Identify which cell holds the provided text, then report its (x, y) central coordinate. 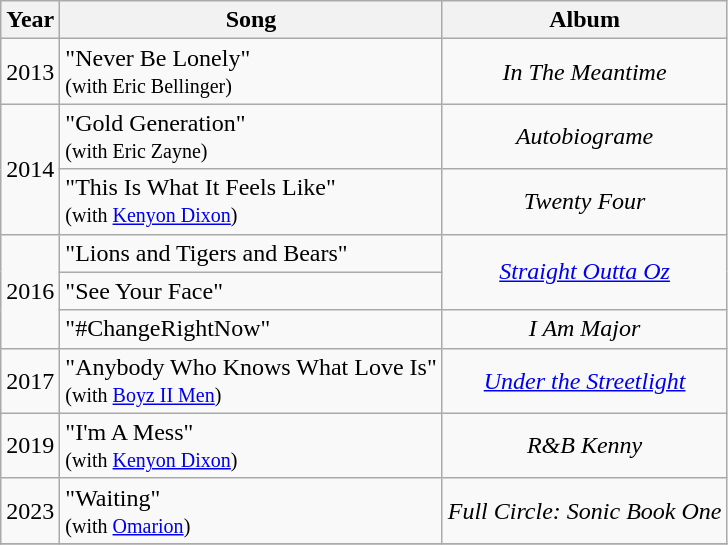
2019 (30, 446)
I Am Major (584, 329)
"Lions and Tigers and Bears" (251, 253)
Full Circle: Sonic Book One (584, 510)
"Waiting"(with Omarion) (251, 510)
Song (251, 20)
2014 (30, 169)
2013 (30, 72)
Album (584, 20)
Under the Streetlight (584, 380)
"#ChangeRightNow" (251, 329)
"I'm A Mess"(with Kenyon Dixon) (251, 446)
Twenty Four (584, 202)
"Never Be Lonely"(with Eric Bellinger) (251, 72)
2017 (30, 380)
"Anybody Who Knows What Love Is"(with Boyz II Men) (251, 380)
In The Meantime (584, 72)
R&B Kenny (584, 446)
"See Your Face" (251, 291)
Autobiograme (584, 136)
2023 (30, 510)
"This Is What It Feels Like"(with Kenyon Dixon) (251, 202)
Year (30, 20)
2016 (30, 291)
"Gold Generation"(with Eric Zayne) (251, 136)
Straight Outta Oz (584, 272)
